Identify which cell holds the provided text, then report its (X, Y) central coordinate. 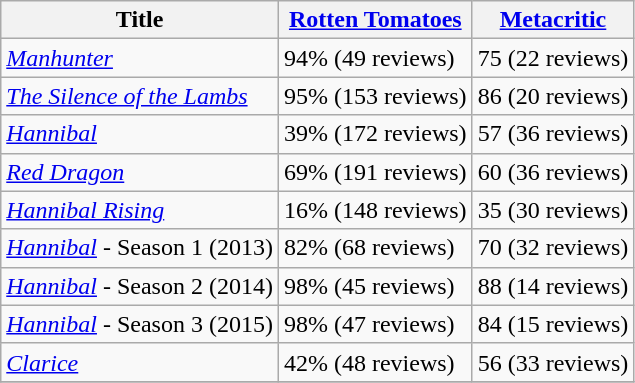
16% (148 reviews) (375, 210)
Title (140, 20)
39% (172 reviews) (375, 134)
70 (32 reviews) (553, 248)
Hannibal - Season 3 (2015) (140, 324)
94% (49 reviews) (375, 58)
69% (191 reviews) (375, 172)
Red Dragon (140, 172)
75 (22 reviews) (553, 58)
35 (30 reviews) (553, 210)
Hannibal (140, 134)
Hannibal - Season 2 (2014) (140, 286)
98% (47 reviews) (375, 324)
42% (48 reviews) (375, 362)
Manhunter (140, 58)
95% (153 reviews) (375, 96)
84 (15 reviews) (553, 324)
Hannibal - Season 1 (2013) (140, 248)
56 (33 reviews) (553, 362)
60 (36 reviews) (553, 172)
88 (14 reviews) (553, 286)
98% (45 reviews) (375, 286)
Rotten Tomatoes (375, 20)
Metacritic (553, 20)
57 (36 reviews) (553, 134)
82% (68 reviews) (375, 248)
The Silence of the Lambs (140, 96)
Hannibal Rising (140, 210)
Clarice (140, 362)
86 (20 reviews) (553, 96)
